Provide the (x, y) coordinate of the cell's center where the given text is located.  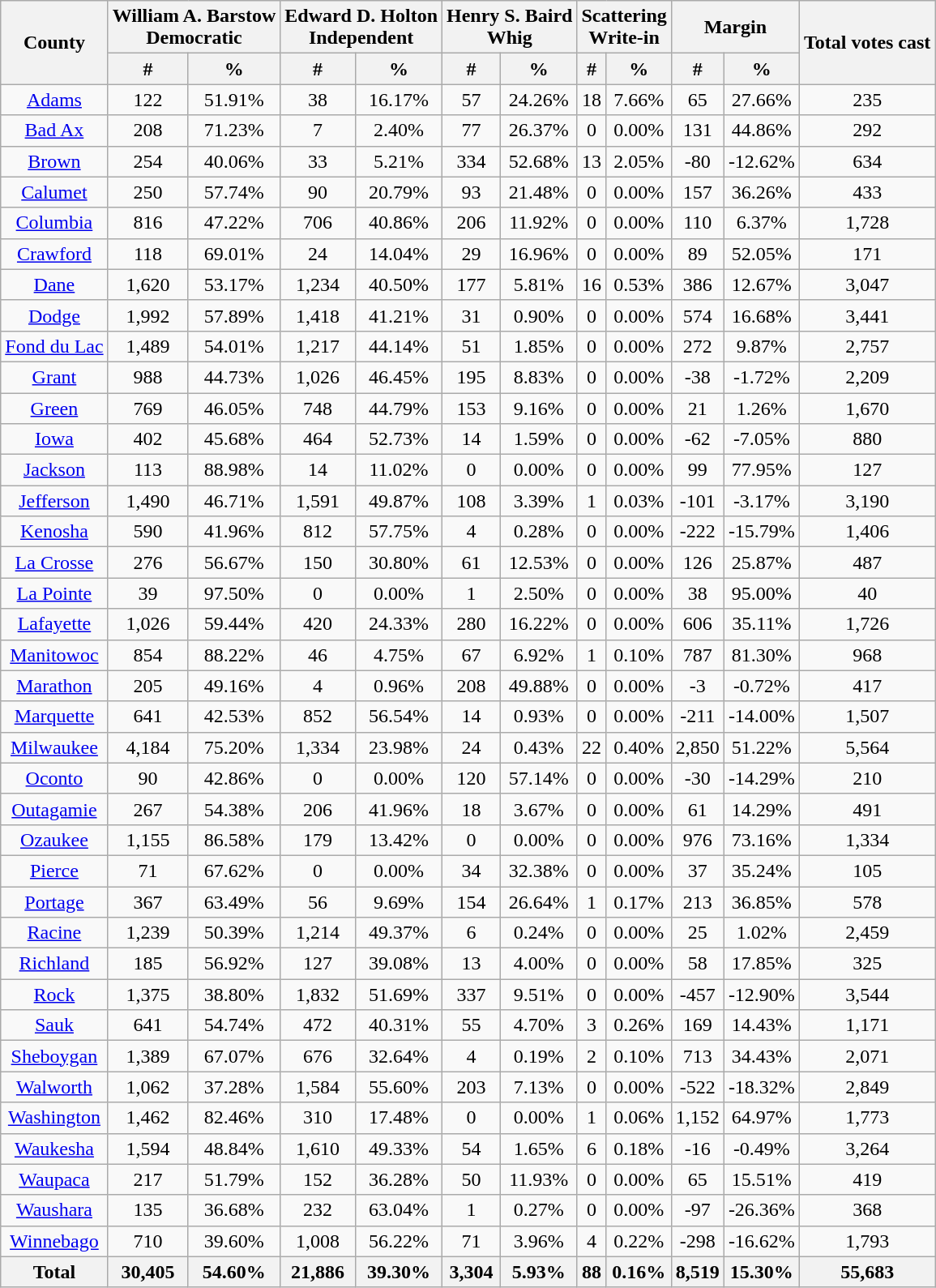
267 (147, 809)
7.66% (639, 100)
1,726 (867, 624)
67.07% (234, 1056)
1,992 (147, 315)
852 (318, 717)
44.73% (234, 377)
77.95% (762, 470)
42.53% (234, 717)
2 (592, 1056)
57.89% (234, 315)
56.22% (399, 1241)
292 (867, 131)
1,217 (318, 346)
32.64% (399, 1056)
325 (867, 964)
16.17% (399, 100)
812 (318, 532)
1,620 (147, 285)
-30 (697, 778)
-457 (697, 995)
7 (318, 131)
232 (318, 1210)
Brown (54, 161)
-3 (697, 686)
154 (472, 902)
8,519 (697, 1272)
110 (697, 223)
-101 (697, 501)
58 (697, 964)
1.02% (762, 933)
69.01% (234, 254)
93 (472, 192)
105 (867, 871)
Crawford (54, 254)
-12.62% (762, 161)
118 (147, 254)
337 (472, 995)
0.27% (539, 1210)
3,190 (867, 501)
769 (147, 408)
Lafayette (54, 624)
0.17% (639, 902)
26.37% (539, 131)
48.84% (234, 1149)
120 (472, 778)
235 (867, 100)
Walworth (54, 1087)
-0.72% (762, 686)
Sheboygan (54, 1056)
706 (318, 223)
1,155 (147, 840)
Jefferson (54, 501)
52.05% (762, 254)
14.29% (762, 809)
52.68% (539, 161)
179 (318, 840)
67.62% (234, 871)
88.98% (234, 470)
La Pointe (54, 593)
75.20% (234, 747)
590 (147, 532)
748 (318, 408)
1.26% (762, 408)
1,214 (318, 933)
0.16% (639, 1272)
126 (697, 563)
419 (867, 1179)
40.86% (399, 223)
-3.17% (762, 501)
Sauk (54, 1025)
-16 (697, 1149)
36.85% (762, 902)
1,008 (318, 1241)
16.22% (539, 624)
13.42% (399, 840)
40.31% (399, 1025)
21,886 (318, 1272)
2,849 (867, 1087)
108 (472, 501)
574 (697, 315)
Total votes cast (867, 42)
33 (318, 161)
26.64% (539, 902)
157 (697, 192)
205 (147, 686)
67 (472, 655)
81.30% (762, 655)
Marquette (54, 717)
-26.36% (762, 1210)
0.24% (539, 933)
57.14% (539, 778)
-0.49% (762, 1149)
51.79% (234, 1179)
50 (472, 1179)
38.80% (234, 995)
1,832 (318, 995)
195 (472, 377)
-16.62% (762, 1241)
Henry S. BairdWhig (510, 28)
487 (867, 563)
787 (697, 655)
-15.79% (762, 532)
29 (472, 254)
0.26% (639, 1025)
4.70% (539, 1025)
6.92% (539, 655)
310 (318, 1118)
3 (592, 1025)
472 (318, 1025)
Green (54, 408)
17.85% (762, 964)
59.44% (234, 624)
0.18% (639, 1149)
-222 (697, 532)
Waushara (54, 1210)
1,171 (867, 1025)
46 (318, 655)
Portage (54, 902)
88 (592, 1272)
5.81% (539, 285)
Marathon (54, 686)
203 (472, 1087)
Pierce (54, 871)
39.08% (399, 964)
1,584 (318, 1087)
210 (867, 778)
39 (147, 593)
367 (147, 902)
30,405 (147, 1272)
17.48% (399, 1118)
La Crosse (54, 563)
2,850 (697, 747)
135 (147, 1210)
99 (697, 470)
491 (867, 809)
40.06% (234, 161)
2.40% (399, 131)
46.45% (399, 377)
402 (147, 439)
57.74% (234, 192)
177 (472, 285)
-211 (697, 717)
4.75% (399, 655)
Ozaukee (54, 840)
34.43% (762, 1056)
0.43% (539, 747)
54.60% (234, 1272)
3,304 (472, 1272)
Rock (54, 995)
7.13% (539, 1087)
0.96% (399, 686)
1.59% (539, 439)
420 (318, 624)
1,793 (867, 1241)
40.50% (399, 285)
9.16% (539, 408)
95.00% (762, 593)
433 (867, 192)
578 (867, 902)
122 (147, 100)
9.69% (399, 902)
31 (472, 315)
11.92% (539, 223)
2,757 (867, 346)
3.39% (539, 501)
-14.29% (762, 778)
1.65% (539, 1149)
86.58% (234, 840)
71.23% (234, 131)
6.37% (762, 223)
169 (697, 1025)
32.38% (539, 871)
464 (318, 439)
150 (318, 563)
45.68% (234, 439)
Dodge (54, 315)
3,441 (867, 315)
816 (147, 223)
County (54, 42)
1,489 (147, 346)
1,670 (867, 408)
153 (472, 408)
55,683 (867, 1272)
213 (697, 902)
1,462 (147, 1118)
77 (472, 131)
24.33% (399, 624)
9.87% (762, 346)
40 (867, 593)
49.37% (399, 933)
1,728 (867, 223)
Margin (735, 28)
34 (472, 871)
976 (697, 840)
50.39% (234, 933)
-12.90% (762, 995)
0.19% (539, 1056)
250 (147, 192)
Jackson (54, 470)
54.74% (234, 1025)
5.93% (539, 1272)
12.67% (762, 285)
39.30% (399, 1272)
-7.05% (762, 439)
44.79% (399, 408)
1,389 (147, 1056)
Columbia (54, 223)
-80 (697, 161)
1.85% (539, 346)
272 (697, 346)
46.05% (234, 408)
710 (147, 1241)
89 (697, 254)
36.26% (762, 192)
Edward D. HoltonIndependent (361, 28)
1,239 (147, 933)
1,610 (318, 1149)
280 (472, 624)
Kenosha (54, 532)
-97 (697, 1210)
3,047 (867, 285)
0.40% (639, 747)
676 (318, 1056)
36.28% (399, 1179)
54.38% (234, 809)
36.68% (234, 1210)
Milwaukee (54, 747)
0.53% (639, 285)
97.50% (234, 593)
Washington (54, 1118)
41.21% (399, 315)
217 (147, 1179)
Winnebago (54, 1241)
15.51% (762, 1179)
27.66% (762, 100)
20.79% (399, 192)
22 (592, 747)
1,375 (147, 995)
42.86% (234, 778)
21.48% (539, 192)
1,062 (147, 1087)
39.60% (234, 1241)
-18.32% (762, 1087)
171 (867, 254)
1,773 (867, 1118)
49.33% (399, 1149)
417 (867, 686)
Oconto (54, 778)
Adams (54, 100)
35.11% (762, 624)
25.87% (762, 563)
24.26% (539, 100)
713 (697, 1056)
35.24% (762, 871)
11.02% (399, 470)
185 (147, 964)
Total (54, 1272)
3,264 (867, 1149)
14.04% (399, 254)
Racine (54, 933)
57 (472, 100)
Calumet (54, 192)
2,071 (867, 1056)
49.16% (234, 686)
56.92% (234, 964)
53.17% (234, 285)
ScatteringWrite-in (624, 28)
968 (867, 655)
2,459 (867, 933)
113 (147, 470)
Waupaca (54, 1179)
1,594 (147, 1149)
15.30% (762, 1272)
55 (472, 1025)
63.49% (234, 902)
54 (472, 1149)
3.96% (539, 1241)
Dane (54, 285)
16.96% (539, 254)
47.22% (234, 223)
152 (318, 1179)
Waukesha (54, 1149)
Bad Ax (54, 131)
52.73% (399, 439)
-522 (697, 1087)
880 (867, 439)
276 (147, 563)
1,406 (867, 532)
12.53% (539, 563)
88.22% (234, 655)
51.69% (399, 995)
51.22% (762, 747)
16 (592, 285)
37.28% (234, 1087)
44.86% (762, 131)
11.93% (539, 1179)
23.98% (399, 747)
51 (472, 346)
988 (147, 377)
8.83% (539, 377)
0.22% (639, 1241)
82.46% (234, 1118)
254 (147, 161)
49.87% (399, 501)
21 (697, 408)
25 (697, 933)
Fond du Lac (54, 346)
54.01% (234, 346)
5.21% (399, 161)
Richland (54, 964)
131 (697, 131)
1,490 (147, 501)
16.68% (762, 315)
Iowa (54, 439)
William A. BarstowDemocratic (194, 28)
37 (697, 871)
44.14% (399, 346)
51.91% (234, 100)
1,418 (318, 315)
56.67% (234, 563)
56.54% (399, 717)
-62 (697, 439)
-298 (697, 1241)
4,184 (147, 747)
334 (472, 161)
854 (147, 655)
0.06% (639, 1118)
49.88% (539, 686)
73.16% (762, 840)
63.04% (399, 1210)
1,591 (318, 501)
14.43% (762, 1025)
57.75% (399, 532)
0.03% (639, 501)
386 (697, 285)
0.28% (539, 532)
9.51% (539, 995)
30.80% (399, 563)
0.90% (539, 315)
Grant (54, 377)
2,209 (867, 377)
3,544 (867, 995)
64.97% (762, 1118)
1,507 (867, 717)
2.05% (639, 161)
46.71% (234, 501)
56 (318, 902)
-14.00% (762, 717)
0.93% (539, 717)
1,152 (697, 1118)
606 (697, 624)
634 (867, 161)
55.60% (399, 1087)
-1.72% (762, 377)
1,234 (318, 285)
3.67% (539, 809)
5,564 (867, 747)
Manitowoc (54, 655)
2.50% (539, 593)
-38 (697, 377)
4.00% (539, 964)
368 (867, 1210)
Outagamie (54, 809)
